Scan for the cell matching the given text and deliver its (x, y) coordinate at center. 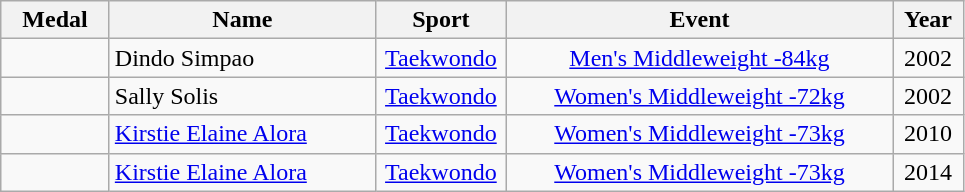
2010 (928, 134)
Medal (56, 20)
Name (242, 20)
Dindo Simpao (242, 58)
Men's Middleweight -84kg (699, 58)
Sport (440, 20)
Women's Middleweight -72kg (699, 96)
Sally Solis (242, 96)
Event (699, 20)
2014 (928, 172)
Year (928, 20)
